Provide the (x, y) coordinate of the cell's center where the given text is located.  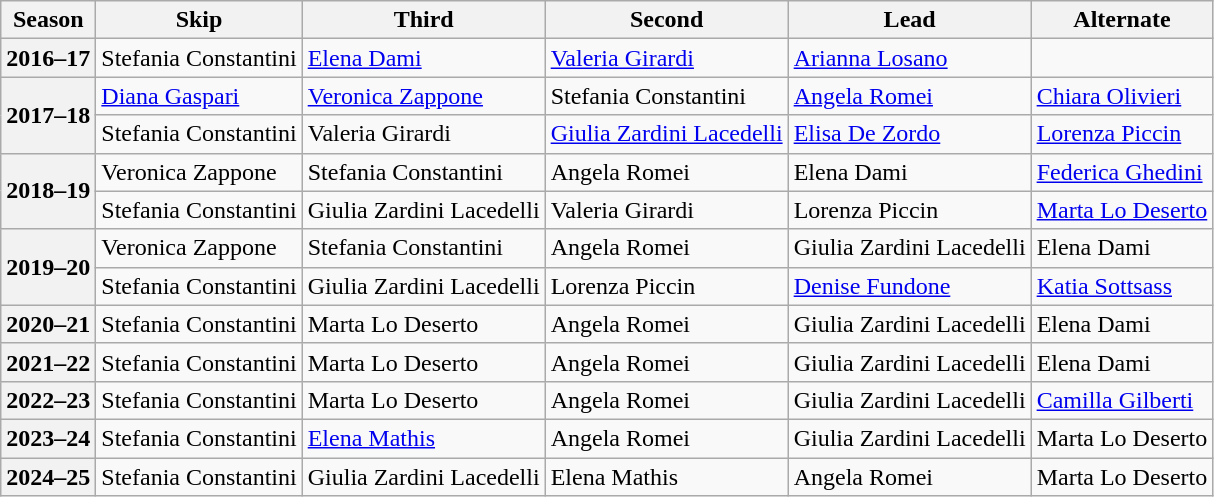
2024–25 (48, 477)
Elisa De Zordo (910, 134)
2019–20 (48, 267)
2022–23 (48, 400)
Diana Gaspari (199, 96)
2021–22 (48, 362)
Arianna Losano (910, 58)
Chiara Olivieri (1122, 96)
2018–19 (48, 191)
Denise Fundone (910, 286)
Federica Ghedini (1122, 172)
Skip (199, 20)
Lead (910, 20)
Camilla Gilberti (1122, 400)
Alternate (1122, 20)
2017–18 (48, 115)
2020–21 (48, 324)
2023–24 (48, 438)
Third (424, 20)
Season (48, 20)
2016–17 (48, 58)
Katia Sottsass (1122, 286)
Second (666, 20)
